Extract the (X, Y) coordinate from the center of the cell holding the provided text.  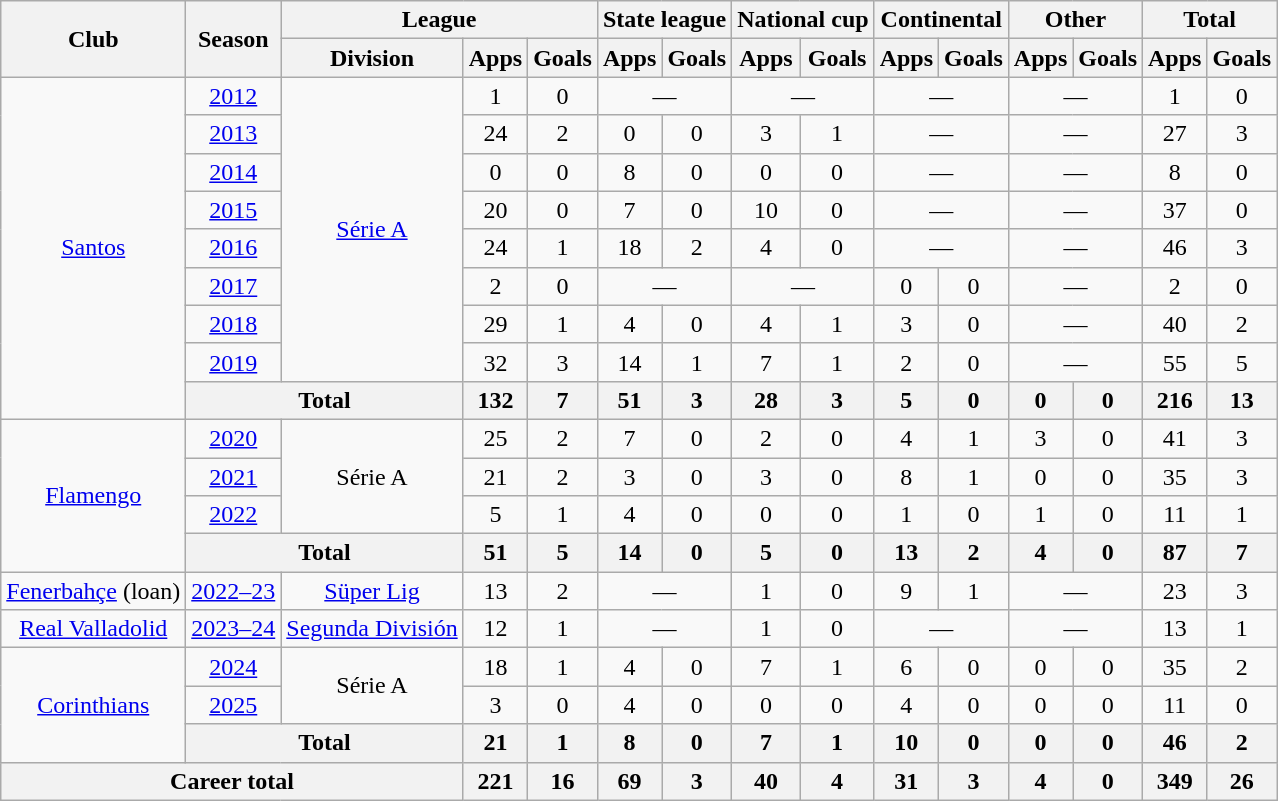
League (440, 20)
31 (906, 781)
2024 (234, 667)
20 (495, 210)
69 (629, 781)
Santos (94, 248)
2020 (234, 438)
9 (906, 591)
2019 (234, 362)
2015 (234, 210)
2014 (234, 172)
Continental (941, 20)
2017 (234, 286)
2012 (234, 96)
Süper Lig (372, 591)
132 (495, 400)
28 (766, 400)
2025 (234, 705)
Career total (232, 781)
2013 (234, 134)
216 (1175, 400)
2022–23 (234, 591)
2022 (234, 515)
Corinthians (94, 705)
Division (372, 58)
41 (1175, 438)
Season (234, 39)
25 (495, 438)
29 (495, 324)
55 (1175, 362)
2023–24 (234, 629)
Fenerbahçe (loan) (94, 591)
16 (563, 781)
23 (1175, 591)
Real Valladolid (94, 629)
State league (664, 20)
37 (1175, 210)
2016 (234, 248)
National cup (803, 20)
2018 (234, 324)
Segunda División (372, 629)
2021 (234, 477)
221 (495, 781)
Flamengo (94, 495)
26 (1242, 781)
Other (1075, 20)
27 (1175, 134)
6 (906, 667)
32 (495, 362)
349 (1175, 781)
Club (94, 39)
12 (495, 629)
87 (1175, 553)
